Extract the (x, y) coordinate from the center of the cell holding the provided text.  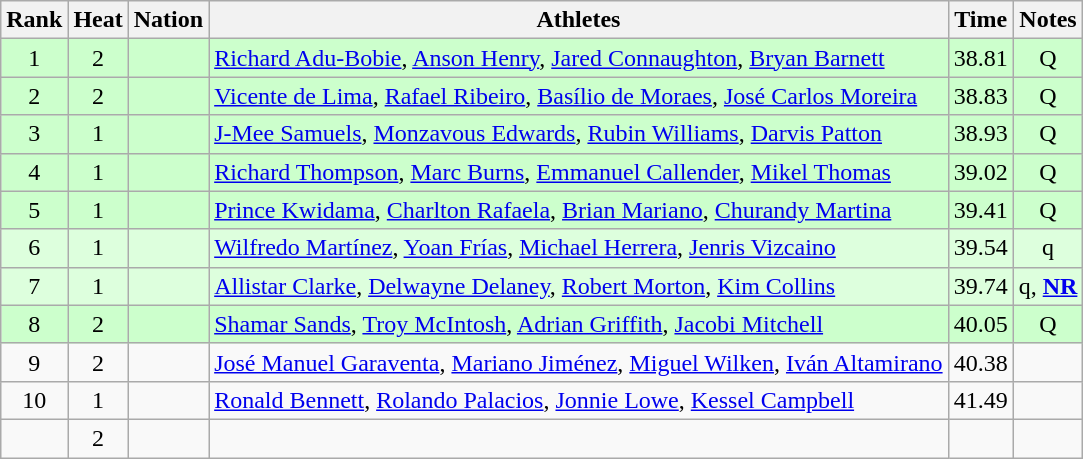
41.49 (980, 400)
Prince Kwidama, Charlton Rafaela, Brian Mariano, Churandy Martina (578, 210)
7 (34, 286)
Ronald Bennett, Rolando Palacios, Jonnie Lowe, Kessel Campbell (578, 400)
Nation (168, 20)
38.83 (980, 96)
Vicente de Lima, Rafael Ribeiro, Basílio de Moraes, José Carlos Moreira (578, 96)
6 (34, 248)
3 (34, 134)
5 (34, 210)
Notes (1048, 20)
40.05 (980, 324)
38.93 (980, 134)
9 (34, 362)
Athletes (578, 20)
José Manuel Garaventa, Mariano Jiménez, Miguel Wilken, Iván Altamirano (578, 362)
8 (34, 324)
39.54 (980, 248)
q (1048, 248)
J-Mee Samuels, Monzavous Edwards, Rubin Williams, Darvis Patton (578, 134)
40.38 (980, 362)
10 (34, 400)
Shamar Sands, Troy McIntosh, Adrian Griffith, Jacobi Mitchell (578, 324)
Allistar Clarke, Delwayne Delaney, Robert Morton, Kim Collins (578, 286)
q, NR (1048, 286)
Time (980, 20)
Richard Adu-Bobie, Anson Henry, Jared Connaughton, Bryan Barnett (578, 58)
39.74 (980, 286)
39.02 (980, 172)
4 (34, 172)
38.81 (980, 58)
Heat (98, 20)
Rank (34, 20)
Richard Thompson, Marc Burns, Emmanuel Callender, Mikel Thomas (578, 172)
39.41 (980, 210)
Wilfredo Martínez, Yoan Frías, Michael Herrera, Jenris Vizcaino (578, 248)
